For the text-containing cell, return its midpoint in (x, y) coordinate format. 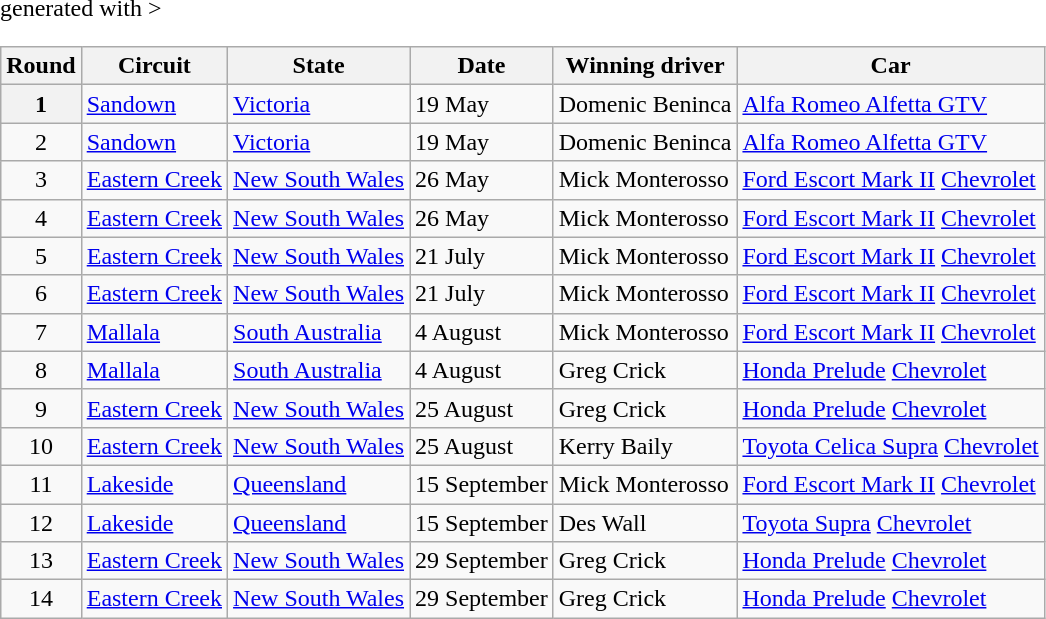
Kerry Baily (645, 446)
Circuit (154, 66)
14 (41, 599)
7 (41, 332)
10 (41, 446)
Winning driver (645, 66)
Car (890, 66)
9 (41, 408)
8 (41, 370)
13 (41, 561)
2 (41, 142)
11 (41, 484)
3 (41, 180)
Round (41, 66)
Toyota Supra Chevrolet (890, 523)
6 (41, 294)
4 (41, 218)
State (319, 66)
Date (482, 66)
1 (41, 104)
Des Wall (645, 523)
5 (41, 256)
12 (41, 523)
Toyota Celica Supra Chevrolet (890, 446)
